Scan for the cell matching the given text and deliver its (x, y) coordinate at center. 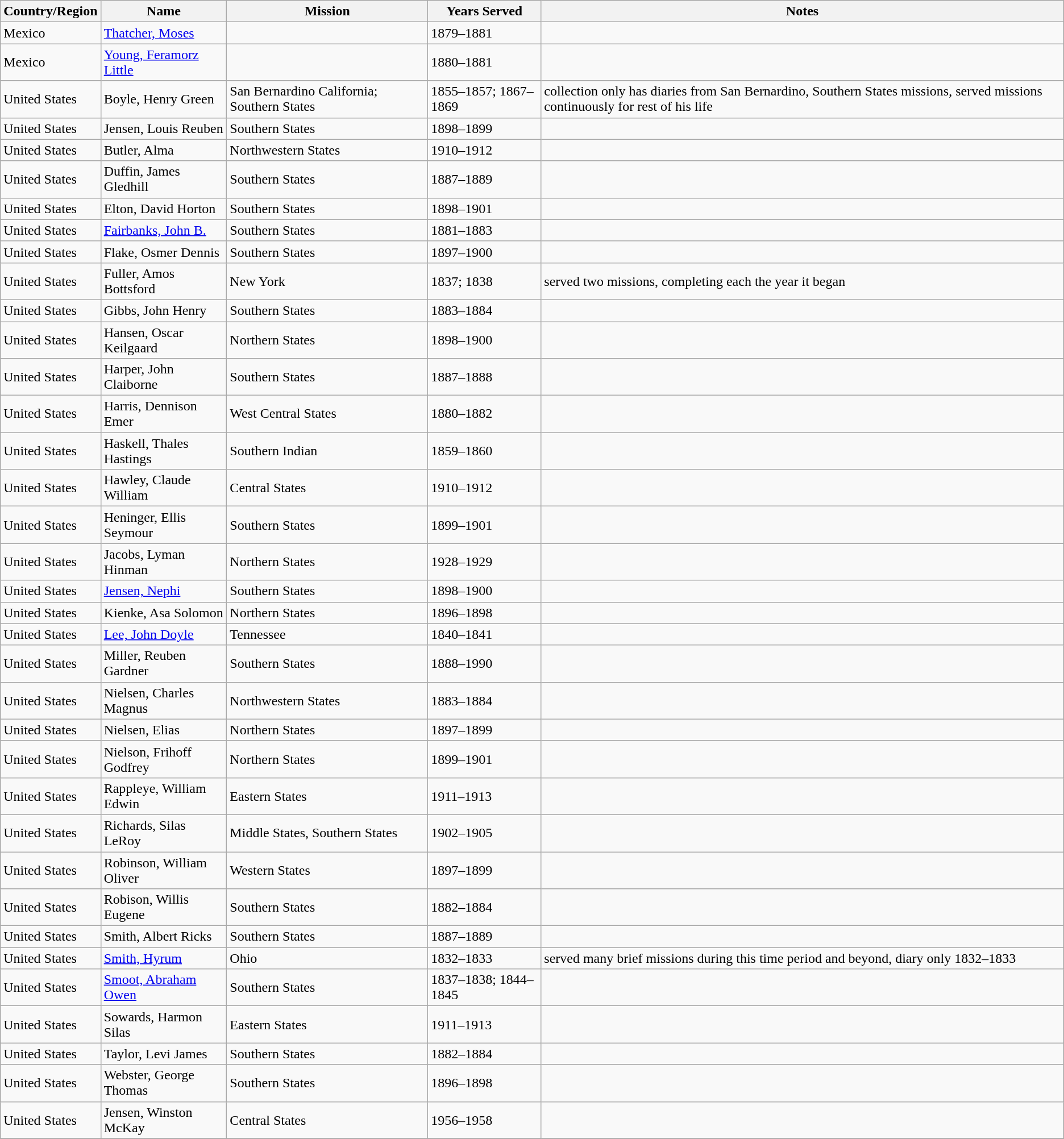
Hansen, Oscar Keilgaard (164, 340)
Boyle, Henry Green (164, 99)
Miller, Reuben Gardner (164, 664)
Flake, Osmer Dennis (164, 252)
Rappleye, William Edwin (164, 796)
Harris, Dennison Emer (164, 414)
Kienke, Asa Solomon (164, 613)
Western States (327, 870)
Southern Indian (327, 451)
Heninger, Ellis Seymour (164, 525)
Tennessee (327, 634)
Notes (803, 11)
Jacobs, Lyman Hinman (164, 562)
served two missions, completing each the year it began (803, 281)
Jensen, Winston McKay (164, 1120)
Smoot, Abraham Owen (164, 988)
Duffin, James Gledhill (164, 180)
Robinson, William Oliver (164, 870)
Elton, David Horton (164, 209)
Ohio (327, 958)
1859–1860 (484, 451)
served many brief missions during this time period and beyond, diary only 1832–1833 (803, 958)
Country/Region (51, 11)
1881–1883 (484, 230)
Name (164, 11)
Smith, Hyrum (164, 958)
1898–1901 (484, 209)
1840–1841 (484, 634)
Jensen, Louis Reuben (164, 128)
New York (327, 281)
Hawley, Claude William (164, 488)
collection only has diaries from San Bernardino, Southern States missions, served missions continuously for rest of his life (803, 99)
1880–1882 (484, 414)
1879–1881 (484, 33)
Jensen, Nephi (164, 591)
Harper, John Claiborne (164, 377)
Lee, John Doyle (164, 634)
Robison, Willis Eugene (164, 907)
Nielson, Frihoff Godfrey (164, 759)
1880–1881 (484, 63)
Mission (327, 11)
1837; 1838 (484, 281)
Sowards, Harmon Silas (164, 1024)
1832–1833 (484, 958)
1897–1900 (484, 252)
Thatcher, Moses (164, 33)
Years Served (484, 11)
1902–1905 (484, 833)
Butler, Alma (164, 150)
Middle States, Southern States (327, 833)
Gibbs, John Henry (164, 310)
Smith, Albert Ricks (164, 937)
Nielsen, Charles Magnus (164, 700)
Richards, Silas LeRoy (164, 833)
Fuller, Amos Bottsford (164, 281)
Haskell, Thales Hastings (164, 451)
Fairbanks, John B. (164, 230)
Nielsen, Elias (164, 730)
1928–1929 (484, 562)
San Bernardino California; Southern States (327, 99)
1837–1838; 1844–1845 (484, 988)
1855–1857; 1867–1869 (484, 99)
West Central States (327, 414)
Webster, George Thomas (164, 1083)
1956–1958 (484, 1120)
1898–1899 (484, 128)
1888–1990 (484, 664)
Young, Feramorz Little (164, 63)
Taylor, Levi James (164, 1054)
1887–1888 (484, 377)
